Scan for the cell matching the given text and deliver its (X, Y) coordinate at center. 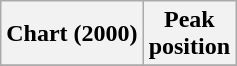
Chart (2000) (72, 34)
Peakposition (189, 34)
